Scan for the cell matching the given text and deliver its (X, Y) coordinate at center. 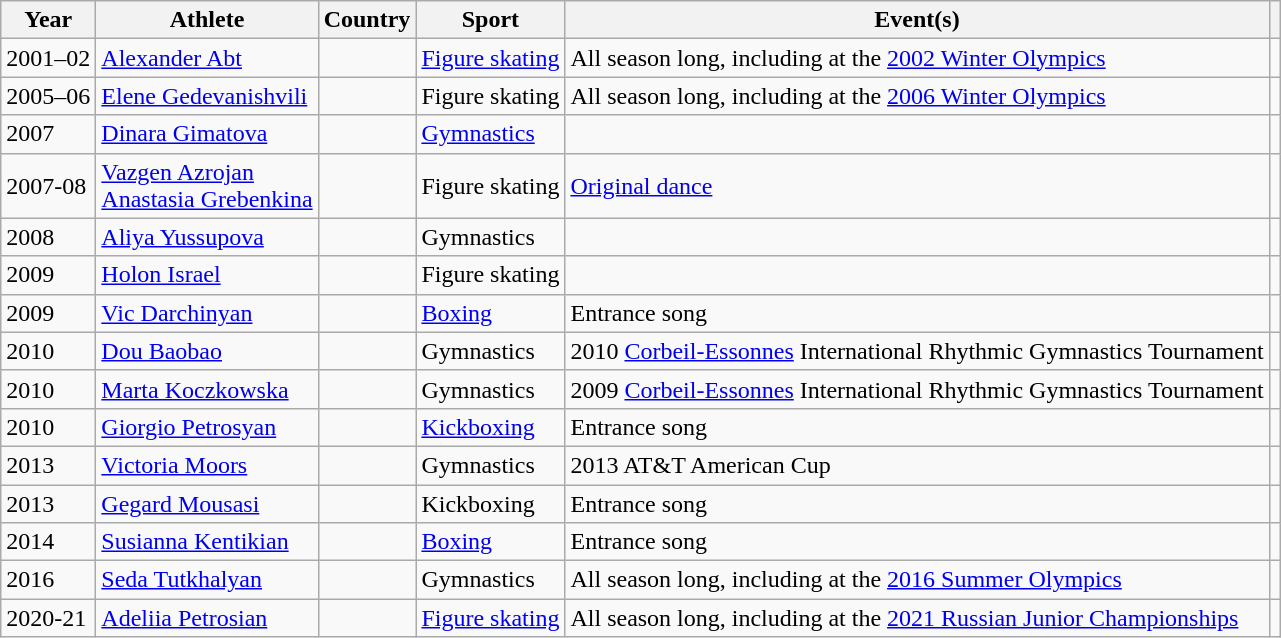
Sport (490, 20)
Original dance (917, 186)
2005–06 (48, 96)
Giorgio Petrosyan (207, 427)
2007 (48, 134)
Adeliia Petrosian (207, 618)
2010 Corbeil-Essonnes International Rhythmic Gymnastics Tournament (917, 351)
2008 (48, 237)
Marta Koczkowska (207, 389)
Victoria Moors (207, 465)
2014 (48, 542)
2009 Corbeil-Essonnes International Rhythmic Gymnastics Tournament (917, 389)
Dou Baobao (207, 351)
All season long, including at the 2002 Winter Olympics (917, 58)
Holon Israel (207, 275)
2013 AT&T American Cup (917, 465)
Country (367, 20)
Year (48, 20)
2016 (48, 580)
2007-08 (48, 186)
Dinara Gimatova (207, 134)
Gegard Mousasi (207, 503)
All season long, including at the 2021 Russian Junior Championships (917, 618)
All season long, including at the 2006 Winter Olympics (917, 96)
2001–02 (48, 58)
Aliya Yussupova (207, 237)
Vic Darchinyan (207, 313)
2020-21 (48, 618)
All season long, including at the 2016 Summer Olympics (917, 580)
Athlete (207, 20)
Event(s) (917, 20)
Seda Tutkhalyan (207, 580)
Vazgen AzrojanAnastasia Grebenkina (207, 186)
Susianna Kentikian (207, 542)
Elene Gedevanishvili (207, 96)
Alexander Abt (207, 58)
